Scan for the cell matching the given text and deliver its (X, Y) coordinate at center. 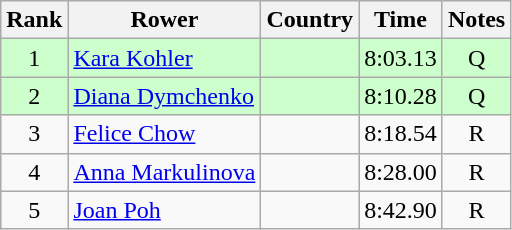
2 (34, 96)
Time (401, 20)
3 (34, 134)
8:42.90 (401, 210)
5 (34, 210)
Diana Dymchenko (164, 96)
Joan Poh (164, 210)
Rower (164, 20)
1 (34, 58)
Felice Chow (164, 134)
4 (34, 172)
Notes (476, 20)
8:03.13 (401, 58)
Country (310, 20)
8:28.00 (401, 172)
Rank (34, 20)
8:18.54 (401, 134)
8:10.28 (401, 96)
Anna Markulinova (164, 172)
Kara Kohler (164, 58)
